Capture the cell that displays the provided text and extract its [X, Y] central coordinate. 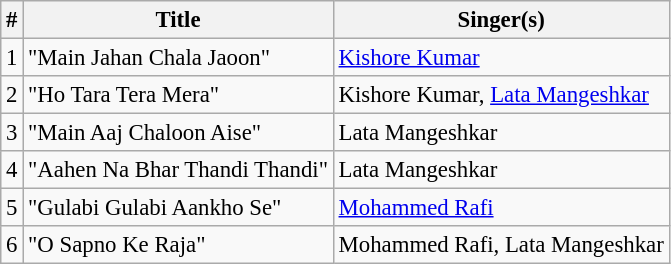
"Ho Tara Tera Mera" [178, 95]
"Gulabi Gulabi Aankho Se" [178, 208]
Kishore Kumar, Lata Mangeshkar [501, 95]
"Main Aaj Chaloon Aise" [178, 133]
"O Sapno Ke Raja" [178, 245]
"Aahen Na Bhar Thandi Thandi" [178, 170]
2 [12, 95]
5 [12, 208]
6 [12, 245]
# [12, 20]
Kishore Kumar [501, 58]
Title [178, 20]
"Main Jahan Chala Jaoon" [178, 58]
3 [12, 133]
Mohammed Rafi, Lata Mangeshkar [501, 245]
Mohammed Rafi [501, 208]
4 [12, 170]
Singer(s) [501, 20]
1 [12, 58]
